Provide the (X, Y) coordinate of the cell's center where the given text is located.  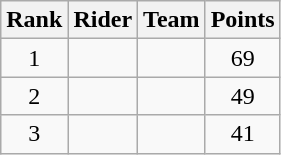
3 (34, 134)
Points (242, 20)
Rank (34, 20)
49 (242, 96)
Team (172, 20)
Rider (103, 20)
2 (34, 96)
1 (34, 58)
69 (242, 58)
41 (242, 134)
